For the text-containing cell, return its midpoint in [X, Y] coordinate format. 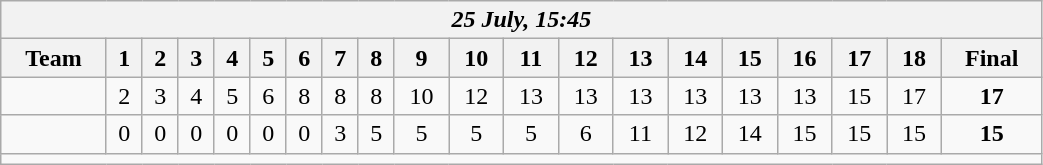
1 [124, 58]
25 July, 15:45 [522, 20]
18 [914, 58]
9 [422, 58]
Final [992, 58]
Team [54, 58]
7 [340, 58]
16 [804, 58]
